Extract the [x, y] coordinate from the center of the cell holding the provided text.  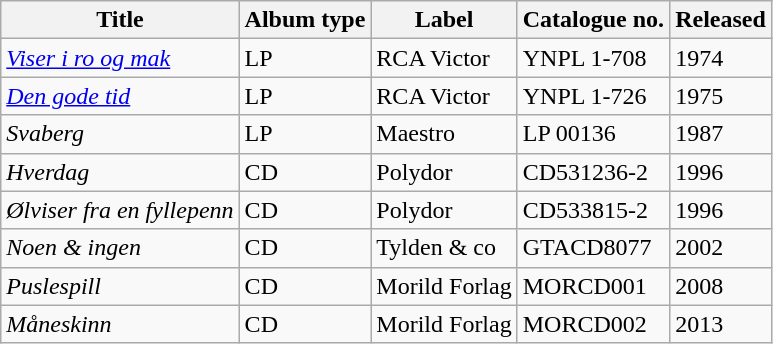
MORCD001 [593, 286]
2008 [721, 286]
GTACD8077 [593, 248]
Released [721, 20]
Svaberg [120, 134]
2002 [721, 248]
Maestro [444, 134]
MORCD002 [593, 324]
Måneskinn [120, 324]
Puslespill [120, 286]
LP 00136 [593, 134]
Hverdag [120, 172]
Ølviser fra en fyllepenn [120, 210]
Album type [305, 20]
Label [444, 20]
Viser i ro og mak [120, 58]
Den gode tid [120, 96]
Catalogue no. [593, 20]
1975 [721, 96]
2013 [721, 324]
1987 [721, 134]
YNPL 1-708 [593, 58]
Noen & ingen [120, 248]
CD531236-2 [593, 172]
CD533815-2 [593, 210]
Title [120, 20]
YNPL 1-726 [593, 96]
1974 [721, 58]
Tylden & co [444, 248]
